Provide the (x, y) coordinate of the cell's center where the given text is located.  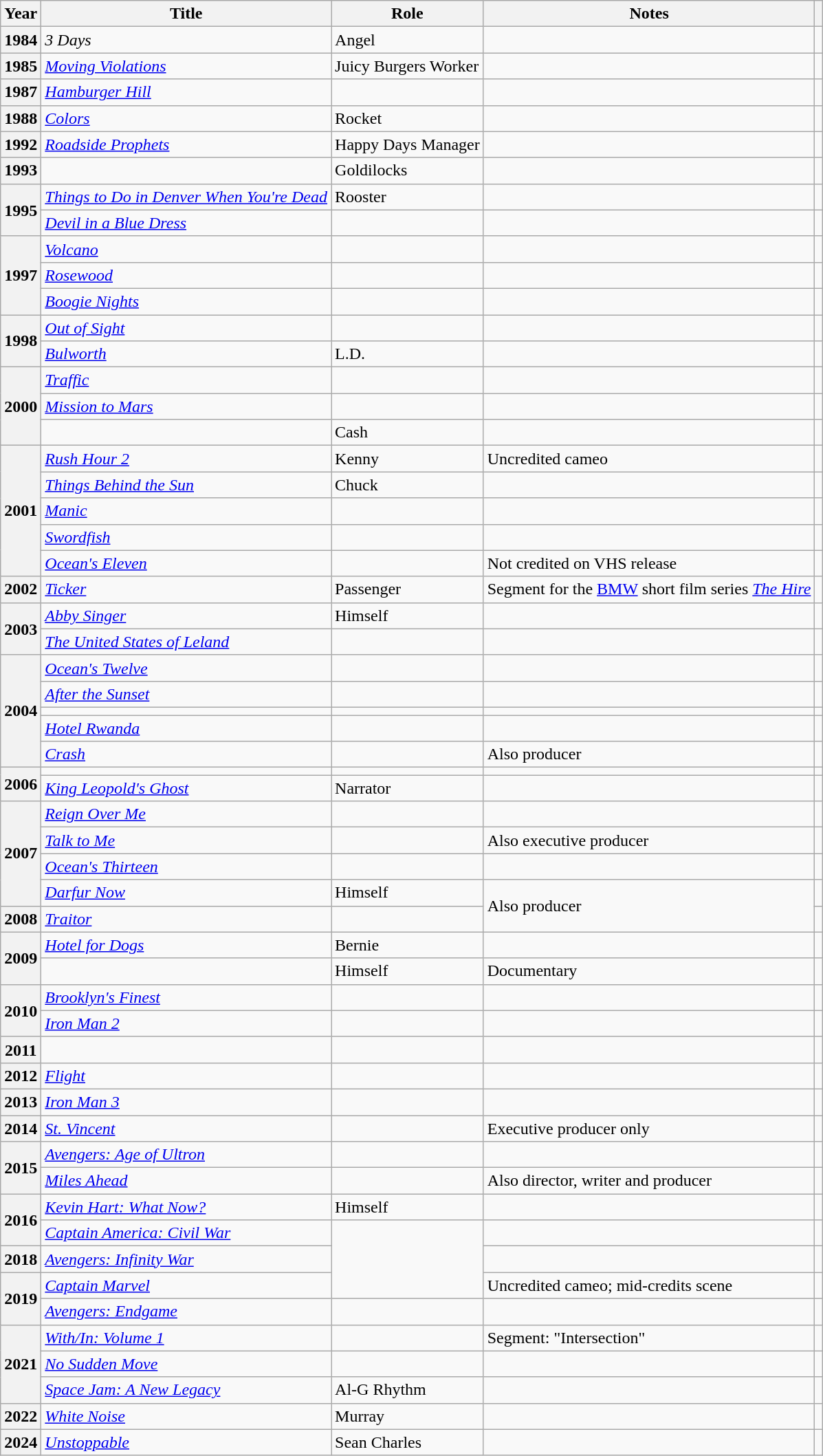
Goldilocks (408, 171)
Flight (186, 1076)
1992 (21, 144)
Brooklyn's Finest (186, 997)
Al-G Rhythm (408, 1390)
2002 (21, 589)
Manic (186, 511)
Executive producer only (649, 1129)
Avengers: Age of Ultron (186, 1155)
Bernie (408, 945)
2001 (21, 511)
Unstoppable (186, 1442)
2015 (21, 1168)
2024 (21, 1442)
St. Vincent (186, 1129)
Rosewood (186, 275)
Bulworth (186, 354)
Ticker (186, 589)
Title (186, 14)
Segment for the BMW short film series The Hire (649, 589)
Things to Do in Denver When You're Dead (186, 197)
Happy Days Manager (408, 144)
2006 (21, 784)
2009 (21, 958)
Also director, writer and producer (649, 1181)
Angel (408, 40)
With/In: Volume 1 (186, 1338)
Passenger (408, 589)
Rush Hour 2 (186, 459)
Iron Man 3 (186, 1102)
1995 (21, 210)
Abby Singer (186, 616)
1984 (21, 40)
Mission to Mars (186, 406)
2021 (21, 1364)
2008 (21, 919)
The United States of Leland (186, 642)
Rocket (408, 118)
Captain Marvel (186, 1285)
Hotel Rwanda (186, 728)
Swordfish (186, 537)
Murray (408, 1416)
2016 (21, 1220)
Ocean's Thirteen (186, 867)
L.D. (408, 354)
Juicy Burgers Worker (408, 66)
Ocean's Eleven (186, 563)
Out of Sight (186, 328)
1985 (21, 66)
Things Behind the Sun (186, 485)
Devil in a Blue Dress (186, 223)
3 Days (186, 40)
Miles Ahead (186, 1181)
Darfur Now (186, 893)
Boogie Nights (186, 301)
Narrator (408, 788)
1988 (21, 118)
Rooster (408, 197)
Sean Charles (408, 1442)
2007 (21, 854)
Iron Man 2 (186, 1023)
Traitor (186, 919)
2003 (21, 629)
Notes (649, 14)
Moving Violations (186, 66)
Reign Over Me (186, 814)
Uncredited cameo; mid-credits scene (649, 1285)
2022 (21, 1416)
Traffic (186, 380)
Kevin Hart: What Now? (186, 1207)
1993 (21, 171)
Chuck (408, 485)
Role (408, 14)
Space Jam: A New Legacy (186, 1390)
Cash (408, 433)
2013 (21, 1102)
King Leopold's Ghost (186, 788)
Kenny (408, 459)
Colors (186, 118)
White Noise (186, 1416)
2018 (21, 1259)
Hotel for Dogs (186, 945)
2010 (21, 1010)
Ocean's Twelve (186, 668)
After the Sunset (186, 694)
Documentary (649, 971)
Captain America: Civil War (186, 1233)
2011 (21, 1050)
Year (21, 14)
2012 (21, 1076)
Avengers: Endgame (186, 1312)
Uncredited cameo (649, 459)
1997 (21, 275)
Crash (186, 754)
1987 (21, 92)
Not credited on VHS release (649, 563)
2019 (21, 1299)
2000 (21, 406)
No Sudden Move (186, 1364)
Hamburger Hill (186, 92)
Volcano (186, 249)
2004 (21, 711)
2014 (21, 1129)
1998 (21, 341)
Roadside Prophets (186, 144)
Talk to Me (186, 840)
Avengers: Infinity War (186, 1259)
Segment: "Intersection" (649, 1338)
Also executive producer (649, 840)
